Provide the [X, Y] coordinate of the cell's center where the given text is located.  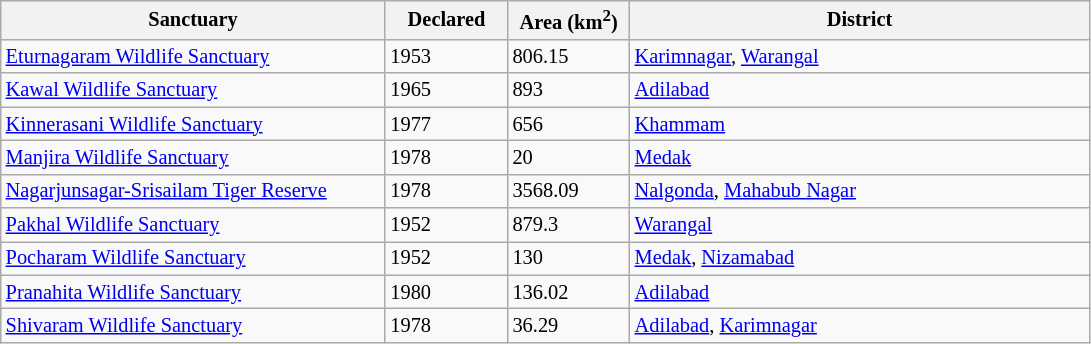
1977 [446, 124]
130 [569, 258]
Warangal [860, 225]
Nalgonda, Mahabub Nagar [860, 191]
1953 [446, 56]
Sanctuary [194, 20]
Pocharam Wildlife Sanctuary [194, 258]
Manjira Wildlife Sanctuary [194, 157]
Kinnerasani Wildlife Sanctuary [194, 124]
Area (km2) [569, 20]
136.02 [569, 292]
20 [569, 157]
Nagarjunsagar-Srisailam Tiger Reserve [194, 191]
1965 [446, 90]
Pranahita Wildlife Sanctuary [194, 292]
656 [569, 124]
Medak, Nizamabad [860, 258]
Eturnagaram Wildlife Sanctuary [194, 56]
Karimnagar, Warangal [860, 56]
District [860, 20]
1980 [446, 292]
3568.09 [569, 191]
Kawal Wildlife Sanctuary [194, 90]
Medak [860, 157]
806.15 [569, 56]
Declared [446, 20]
36.29 [569, 326]
879.3 [569, 225]
Khammam [860, 124]
Adilabad, Karimnagar [860, 326]
Pakhal Wildlife Sanctuary [194, 225]
Shivaram Wildlife Sanctuary [194, 326]
893 [569, 90]
